Determine the (x, y) coordinate at the center of the cell enclosing the given text.  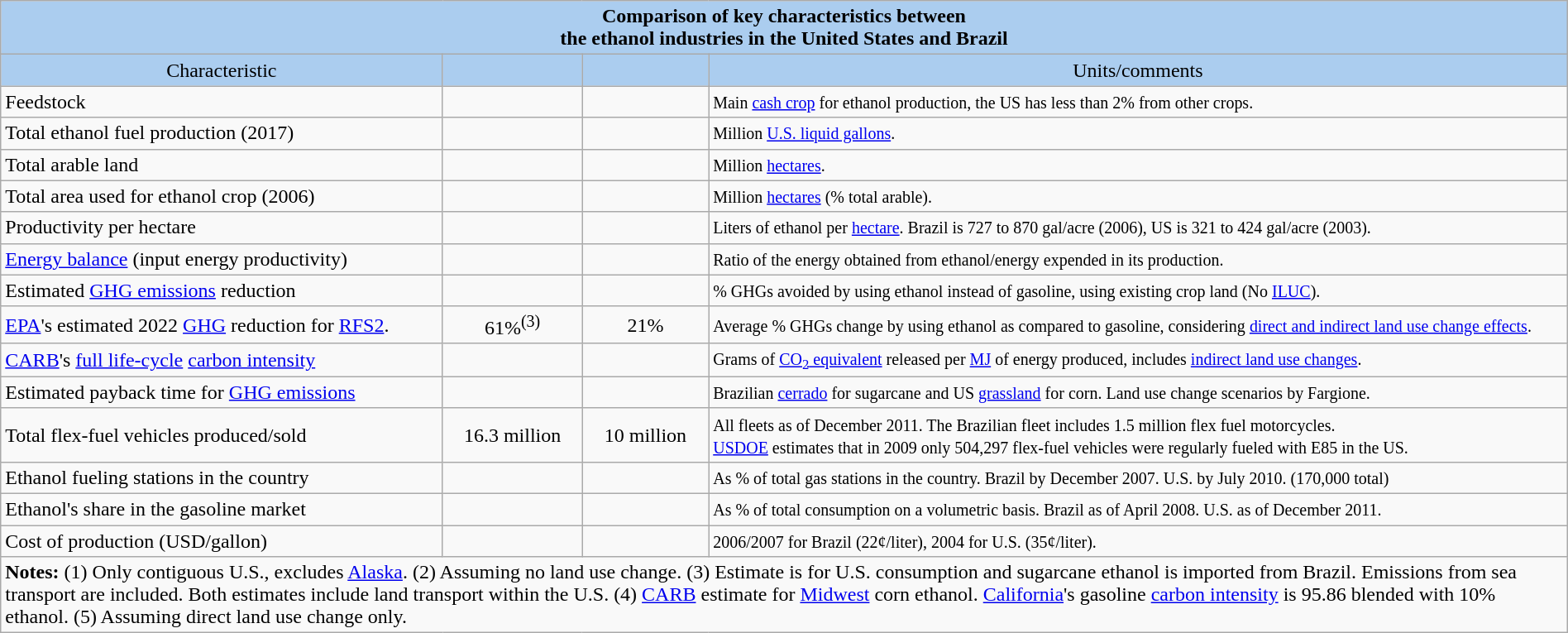
Total flex-fuel vehicles produced/sold (222, 435)
Estimated payback time for GHG emissions (222, 392)
Ethanol fueling stations in the country (222, 478)
Total area used for ethanol crop (2006) (222, 196)
Total arable land (222, 165)
Productivity per hectare (222, 228)
Ratio of the energy obtained from ethanol/energy expended in its production. (1138, 259)
Liters of ethanol per hectare. Brazil is 727 to 870 gal/acre (2006), US is 321 to 424 gal/acre (2003). (1138, 228)
As % of total gas stations in the country. Brazil by December 2007. U.S. by July 2010. (170,000 total) (1138, 478)
10 million (645, 435)
Million hectares. (1138, 165)
Comparison of key characteristics between the ethanol industries in the United States and Brazil (784, 28)
Ethanol's share in the gasoline market (222, 510)
Characteristic (222, 70)
Estimated GHG emissions reduction (222, 290)
Main cash crop for ethanol production, the US has less than 2% from other crops. (1138, 102)
% GHGs avoided by using ethanol instead of gasoline, using existing crop land (No ILUC). (1138, 290)
CARB's full life-cycle carbon intensity (222, 361)
EPA's estimated 2022 GHG reduction for RFS2. (222, 324)
Million hectares (% total arable). (1138, 196)
Units/comments (1138, 70)
61%(3) (513, 324)
Cost of production (USD/gallon) (222, 541)
21% (645, 324)
Average % GHGs change by using ethanol as compared to gasoline, considering direct and indirect land use change effects. (1138, 324)
Energy balance (input energy productivity) (222, 259)
As % of total consumption on a volumetric basis. Brazil as of April 2008. U.S. as of December 2011. (1138, 510)
Grams of CO2 equivalent released per MJ of energy produced, includes indirect land use changes. (1138, 361)
Feedstock (222, 102)
Total ethanol fuel production (2017) (222, 133)
Brazilian cerrado for sugarcane and US grassland for corn. Land use change scenarios by Fargione. (1138, 392)
2006/2007 for Brazil (22¢/liter), 2004 for U.S. (35¢/liter). (1138, 541)
Million U.S. liquid gallons. (1138, 133)
16.3 million (513, 435)
